Determine the (x, y) coordinate at the center of the cell enclosing the given text.  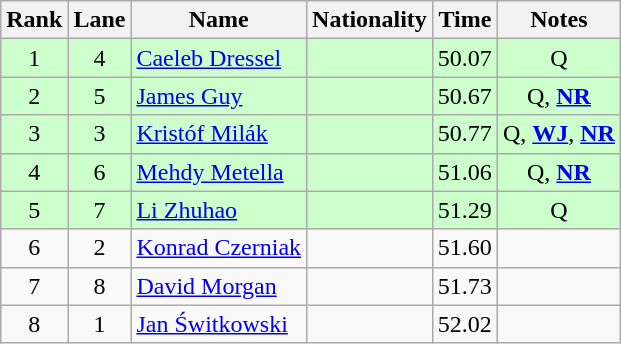
Name (219, 20)
50.07 (464, 58)
Konrad Czerniak (219, 248)
Notes (558, 20)
51.73 (464, 286)
51.06 (464, 172)
Lane (100, 20)
50.77 (464, 134)
Q, WJ, NR (558, 134)
52.02 (464, 324)
Li Zhuhao (219, 210)
Caeleb Dressel (219, 58)
51.60 (464, 248)
James Guy (219, 96)
Rank (34, 20)
51.29 (464, 210)
David Morgan (219, 286)
50.67 (464, 96)
Kristóf Milák (219, 134)
Jan Świtkowski (219, 324)
Time (464, 20)
Mehdy Metella (219, 172)
Nationality (370, 20)
